Capture the cell that displays the provided text and extract its [X, Y] central coordinate. 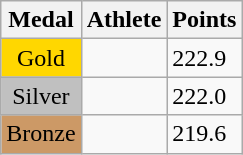
Medal [41, 20]
Athlete [124, 20]
222.0 [204, 96]
Gold [41, 58]
Bronze [41, 134]
219.6 [204, 134]
Silver [41, 96]
222.9 [204, 58]
Points [204, 20]
